Return the (X, Y) coordinate for the center point of the cell that contains the specified text.  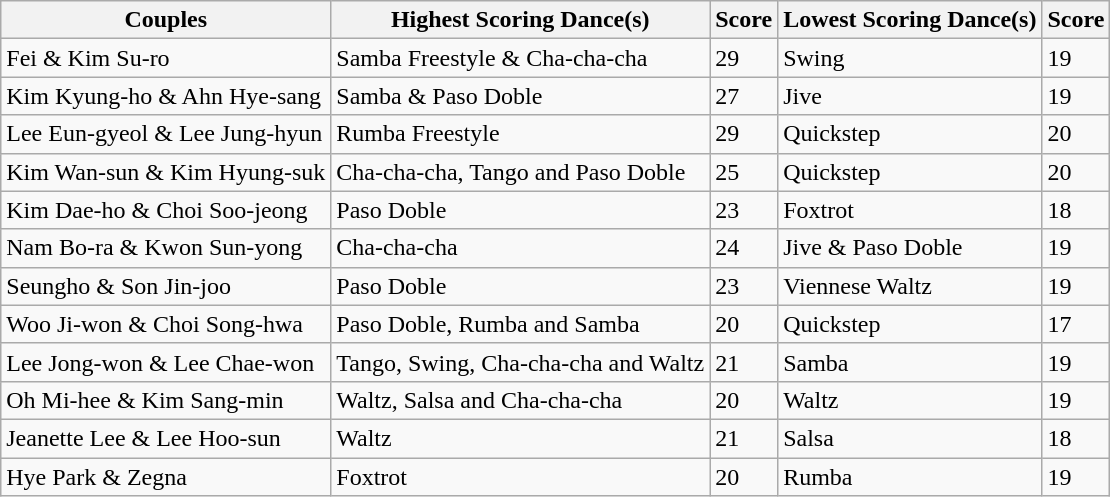
Cha-cha-cha (520, 248)
Seungho & Son Jin-joo (166, 286)
Rumba Freestyle (520, 134)
Salsa (910, 438)
Samba (910, 362)
Nam Bo-ra & Kwon Sun-yong (166, 248)
Rumba (910, 477)
Tango, Swing, Cha-cha-cha and Waltz (520, 362)
Fei & Kim Su-ro (166, 58)
25 (744, 172)
Samba Freestyle & Cha-cha-cha (520, 58)
Highest Scoring Dance(s) (520, 20)
17 (1076, 324)
24 (744, 248)
Oh Mi-hee & Kim Sang-min (166, 400)
Hye Park & Zegna (166, 477)
Couples (166, 20)
Kim Dae-ho & Choi Soo-jeong (166, 210)
Cha-cha-cha, Tango and Paso Doble (520, 172)
Samba & Paso Doble (520, 96)
Jeanette Lee & Lee Hoo-sun (166, 438)
27 (744, 96)
Viennese Waltz (910, 286)
Jive (910, 96)
Kim Kyung-ho & Ahn Hye-sang (166, 96)
Paso Doble, Rumba and Samba (520, 324)
Kim Wan-sun & Kim Hyung-suk (166, 172)
Lowest Scoring Dance(s) (910, 20)
Swing (910, 58)
Lee Jong-won & Lee Chae-won (166, 362)
Woo Ji-won & Choi Song-hwa (166, 324)
Waltz, Salsa and Cha-cha-cha (520, 400)
Jive & Paso Doble (910, 248)
Lee Eun-gyeol & Lee Jung-hyun (166, 134)
